Determine the [X, Y] coordinate at the center of the cell enclosing the given text.  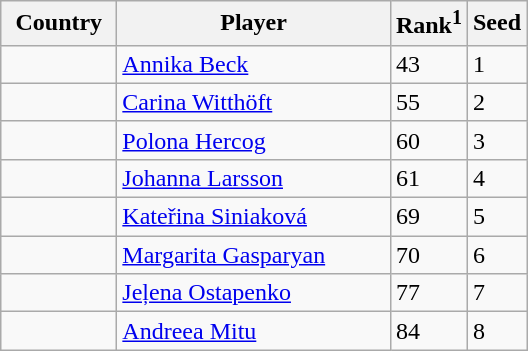
70 [428, 255]
7 [496, 293]
Seed [496, 24]
3 [496, 140]
84 [428, 331]
Johanna Larsson [254, 178]
Margarita Gasparyan [254, 255]
Player [254, 24]
60 [428, 140]
Andreea Mitu [254, 331]
Carina Witthöft [254, 102]
2 [496, 102]
Kateřina Siniaková [254, 217]
Country [59, 24]
61 [428, 178]
6 [496, 255]
Annika Beck [254, 64]
55 [428, 102]
69 [428, 217]
5 [496, 217]
8 [496, 331]
Polona Hercog [254, 140]
77 [428, 293]
4 [496, 178]
43 [428, 64]
Jeļena Ostapenko [254, 293]
1 [496, 64]
Rank1 [428, 24]
